Pinpoint the cell where the given text exists, returning its (x, y) midpoint coordinate. 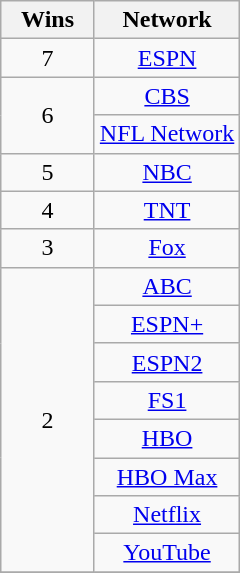
CBS (167, 96)
ESPN2 (167, 362)
YouTube (167, 553)
7 (48, 58)
ABC (167, 286)
Fox (167, 248)
FS1 (167, 400)
ESPN+ (167, 324)
2 (48, 419)
NFL Network (167, 134)
Network (167, 20)
6 (48, 115)
HBO Max (167, 477)
5 (48, 172)
4 (48, 210)
3 (48, 248)
HBO (167, 438)
ESPN (167, 58)
NBC (167, 172)
Netflix (167, 515)
Wins (48, 20)
TNT (167, 210)
